Output the [X, Y] coordinate of the center of the cell containing the given text.  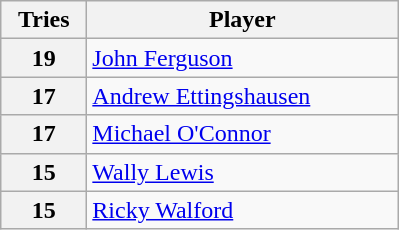
Ricky Walford [242, 210]
Player [242, 20]
19 [44, 58]
Tries [44, 20]
Andrew Ettingshausen [242, 96]
Wally Lewis [242, 172]
John Ferguson [242, 58]
Michael O'Connor [242, 134]
